Find where the given text appears and provide that cell's center as (X, Y) coordinate. 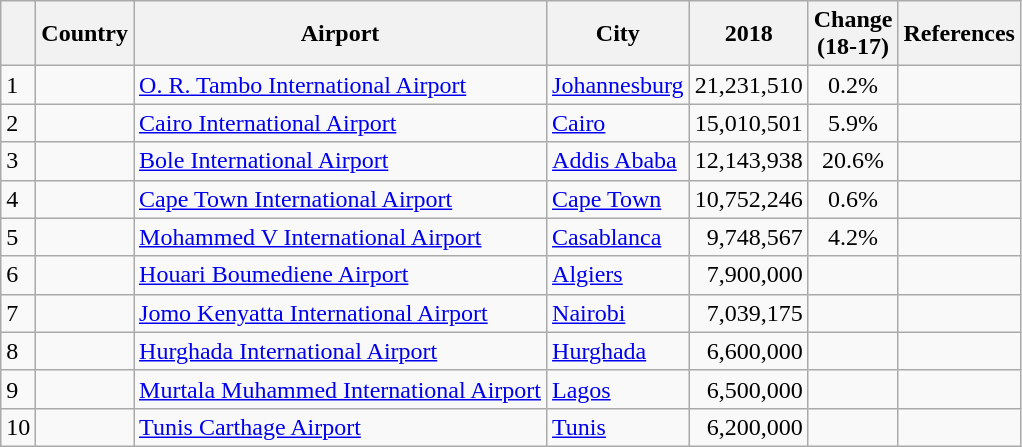
15,010,501 (748, 123)
20.6% (853, 161)
0.2% (853, 85)
21,231,510 (748, 85)
0.6% (853, 199)
9 (18, 389)
O. R. Tambo International Airport (340, 85)
Algiers (618, 275)
6,500,000 (748, 389)
Change (18-17) (853, 34)
Jomo Kenyatta International Airport (340, 313)
3 (18, 161)
City (618, 34)
2 (18, 123)
5 (18, 237)
6,600,000 (748, 351)
Country (85, 34)
9,748,567 (748, 237)
Airport (340, 34)
Houari Boumediene Airport (340, 275)
Cape Town (618, 199)
Mohammed V International Airport (340, 237)
Addis Ababa (618, 161)
Cairo (618, 123)
7,900,000 (748, 275)
10,752,246 (748, 199)
7 (18, 313)
7,039,175 (748, 313)
Hurghada International Airport (340, 351)
12,143,938 (748, 161)
2018 (748, 34)
6,200,000 (748, 427)
6 (18, 275)
Bole International Airport (340, 161)
4.2% (853, 237)
Johannesburg (618, 85)
Murtala Muhammed International Airport (340, 389)
Cairo International Airport (340, 123)
4 (18, 199)
Lagos (618, 389)
10 (18, 427)
1 (18, 85)
References (960, 34)
Nairobi (618, 313)
Tunis (618, 427)
8 (18, 351)
Cape Town International Airport (340, 199)
Tunis Carthage Airport (340, 427)
Hurghada (618, 351)
5.9% (853, 123)
Casablanca (618, 237)
